Find where the given text appears and provide that cell's center as [X, Y] coordinate. 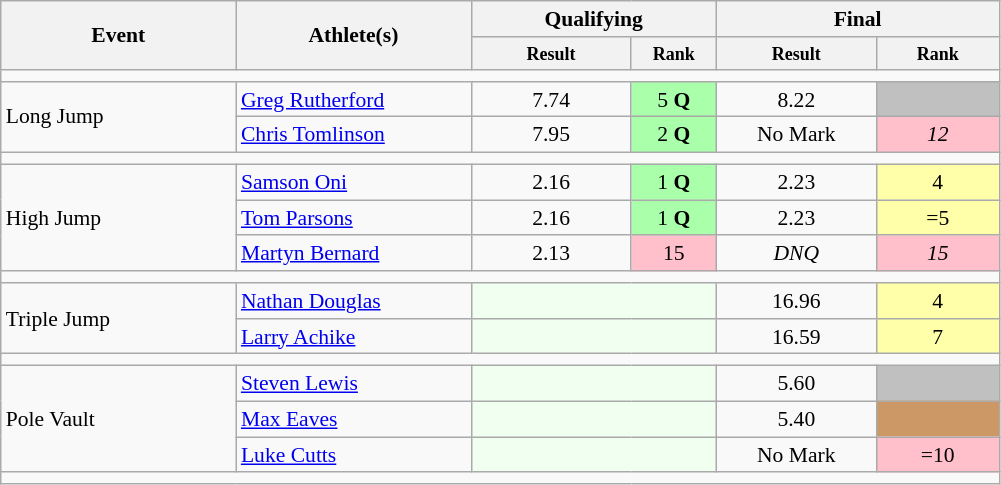
16.59 [796, 337]
2 Q [674, 135]
7 [938, 337]
Tom Parsons [354, 218]
5 Q [674, 100]
DNQ [796, 254]
Event [118, 36]
Pole Vault [118, 420]
12 [938, 135]
Max Eaves [354, 419]
Qualifying [594, 19]
5.40 [796, 419]
Samson Oni [354, 182]
Athlete(s) [354, 36]
16.96 [796, 301]
Long Jump [118, 118]
Greg Rutherford [354, 100]
=5 [938, 218]
Larry Achike [354, 337]
High Jump [118, 218]
Luke Cutts [354, 455]
7.74 [551, 100]
Chris Tomlinson [354, 135]
5.60 [796, 384]
7.95 [551, 135]
Nathan Douglas [354, 301]
Triple Jump [118, 318]
Final [858, 19]
Martyn Bernard [354, 254]
Steven Lewis [354, 384]
8.22 [796, 100]
=10 [938, 455]
2.13 [551, 254]
